For the text-containing cell, return its midpoint in [x, y] coordinate format. 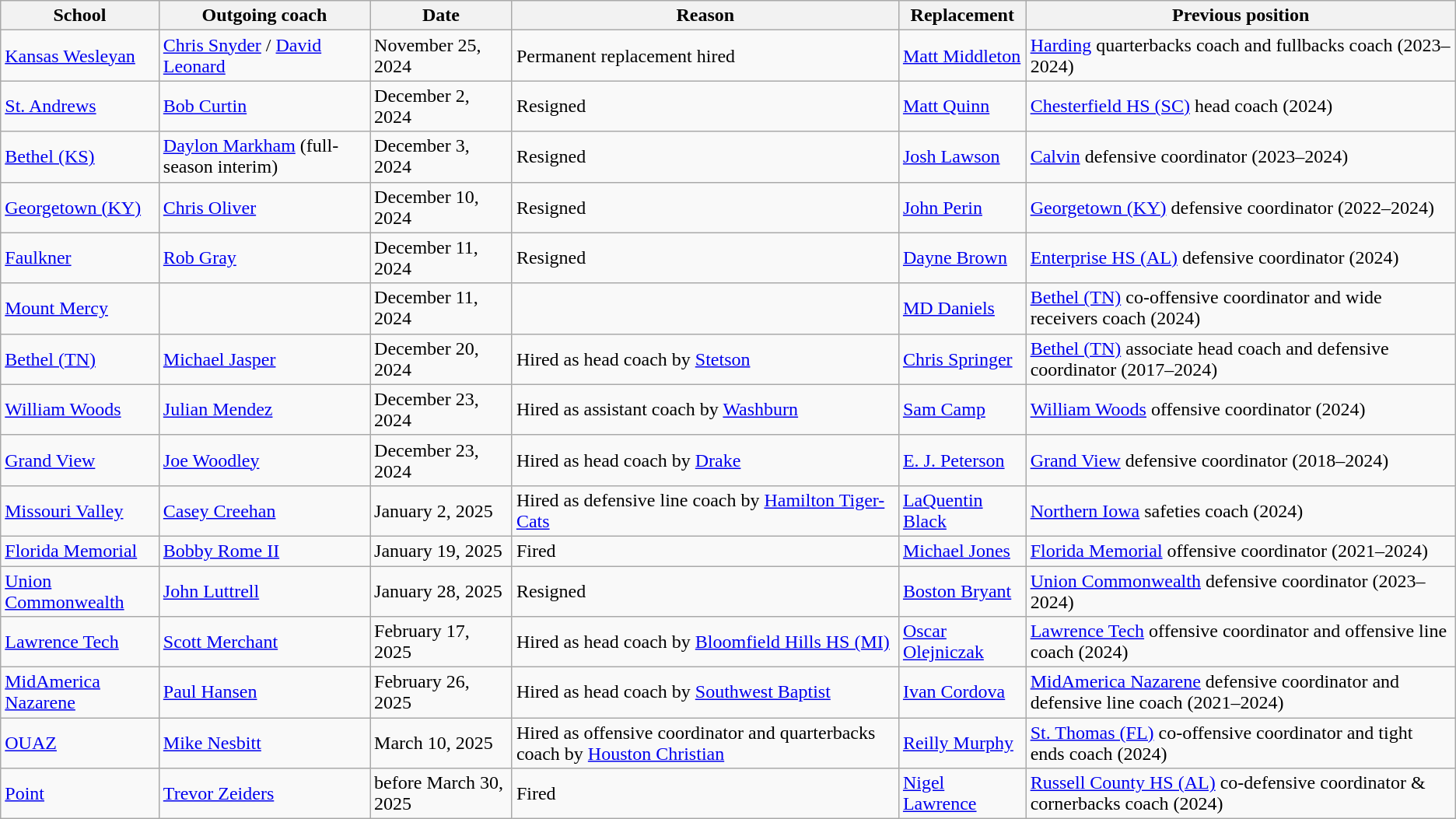
February 26, 2025 [442, 692]
William Woods [80, 409]
Oscar Olejniczak [962, 642]
Michael Jones [962, 551]
Casey Creehan [264, 510]
Matt Quinn [962, 106]
Hired as head coach by Stetson [705, 359]
Chris Oliver [264, 207]
Chris Snyder / David Leonard [264, 56]
Point [80, 793]
MD Daniels [962, 308]
Bethel (KS) [80, 157]
E. J. Peterson [962, 460]
Boston Bryant [962, 591]
Julian Mendez [264, 409]
Reilly Murphy [962, 744]
December 10, 2024 [442, 207]
December 20, 2024 [442, 359]
Florida Memorial [80, 551]
January 19, 2025 [442, 551]
Ivan Cordova [962, 692]
Bobby Rome II [264, 551]
Replacement [962, 16]
Hired as offensive coordinator and quarterbacks coach by Houston Christian [705, 744]
Trevor Zeiders [264, 793]
Bethel (TN) co-offensive coordinator and wide receivers coach (2024) [1241, 308]
Previous position [1241, 16]
Enterprise HS (AL) defensive coordinator (2024) [1241, 258]
Calvin defensive coordinator (2023–2024) [1241, 157]
MidAmerica Nazarene [80, 692]
LaQuentin Black [962, 510]
Bob Curtin [264, 106]
Hired as defensive line coach by Hamilton Tiger-Cats [705, 510]
Sam Camp [962, 409]
Chris Springer [962, 359]
St. Thomas (FL) co-offensive coordinator and tight ends coach (2024) [1241, 744]
Hired as head coach by Drake [705, 460]
Mike Nesbitt [264, 744]
January 28, 2025 [442, 591]
Faulkner [80, 258]
February 17, 2025 [442, 642]
St. Andrews [80, 106]
Georgetown (KY) [80, 207]
December 2, 2024 [442, 106]
December 3, 2024 [442, 157]
Grand View [80, 460]
Paul Hansen [264, 692]
Michael Jasper [264, 359]
Northern Iowa safeties coach (2024) [1241, 510]
Florida Memorial offensive coordinator (2021–2024) [1241, 551]
Missouri Valley [80, 510]
John Luttrell [264, 591]
Grand View defensive coordinator (2018–2024) [1241, 460]
November 25, 2024 [442, 56]
School [80, 16]
MidAmerica Nazarene defensive coordinator and defensive line coach (2021–2024) [1241, 692]
Date [442, 16]
Chesterfield HS (SC) head coach (2024) [1241, 106]
OUAZ [80, 744]
Hired as head coach by Southwest Baptist [705, 692]
Hired as head coach by Bloomfield Hills HS (MI) [705, 642]
Reason [705, 16]
Daylon Markham (full-season interim) [264, 157]
Josh Lawson [962, 157]
Matt Middleton [962, 56]
Bethel (TN) associate head coach and defensive coordinator (2017–2024) [1241, 359]
Permanent replacement hired [705, 56]
Harding quarterbacks coach and fullbacks coach (2023–2024) [1241, 56]
Bethel (TN) [80, 359]
before March 30, 2025 [442, 793]
Georgetown (KY) defensive coordinator (2022–2024) [1241, 207]
Dayne Brown [962, 258]
Hired as assistant coach by Washburn [705, 409]
Russell County HS (AL) co-defensive coordinator & cornerbacks coach (2024) [1241, 793]
John Perin [962, 207]
Nigel Lawrence [962, 793]
March 10, 2025 [442, 744]
Mount Mercy [80, 308]
Outgoing coach [264, 16]
Rob Gray [264, 258]
Lawrence Tech offensive coordinator and offensive line coach (2024) [1241, 642]
Joe Woodley [264, 460]
William Woods offensive coordinator (2024) [1241, 409]
Kansas Wesleyan [80, 56]
Union Commonwealth defensive coordinator (2023–2024) [1241, 591]
January 2, 2025 [442, 510]
Union Commonwealth [80, 591]
Scott Merchant [264, 642]
Lawrence Tech [80, 642]
